Output the (x, y) coordinate of the center of the cell containing the given text.  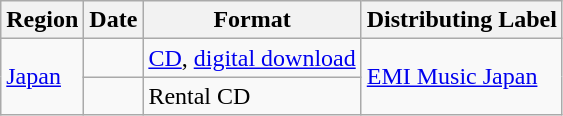
CD, digital download (252, 58)
Date (114, 20)
Rental CD (252, 96)
Region (42, 20)
Format (252, 20)
EMI Music Japan (462, 77)
Distributing Label (462, 20)
Japan (42, 77)
